Detect which cell encompasses the target text, then output its [x, y] center coordinate. 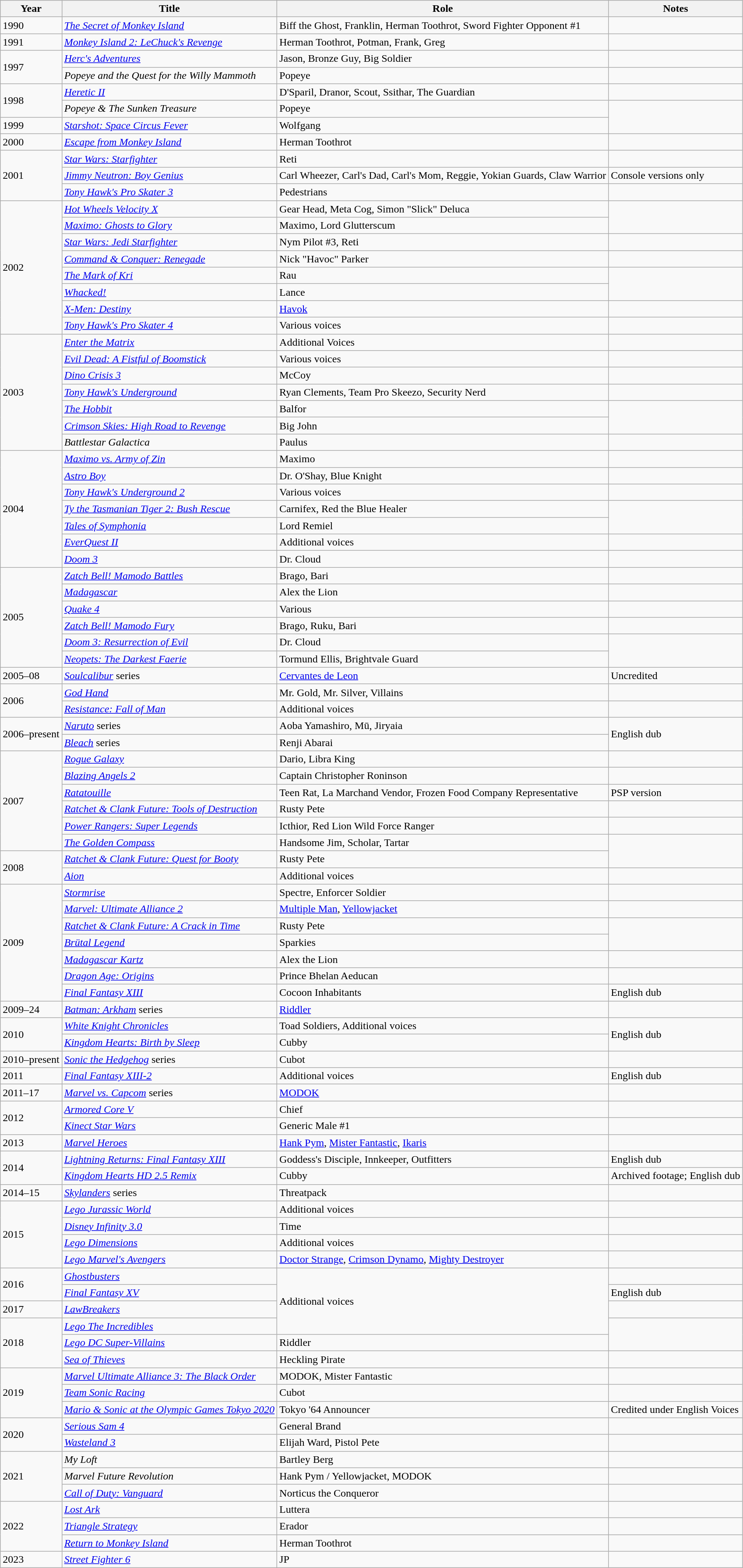
2020 [31, 1434]
Console versions only [676, 175]
Handsome Jim, Scholar, Tartar [443, 842]
Lego The Incredibles [169, 1326]
1997 [31, 67]
Rau [443, 276]
Doom 3 [169, 559]
2023 [31, 1560]
Time [443, 1226]
Dr. O'Shay, Blue Knight [443, 475]
Carl Wheezer, Carl's Dad, Carl's Mom, Reggie, Yokian Guards, Claw Warrior [443, 175]
MODOK, Mister Fantastic [443, 1376]
Command & Conquer: Renegade [169, 259]
Sparkies [443, 942]
Evil Dead: A Fistful of Boomstick [169, 359]
Aion [169, 876]
The Secret of Monkey Island [169, 25]
Jimmy Neutron: Boy Genius [169, 175]
Starshot: Space Circus Fever [169, 125]
1998 [31, 100]
Hank Pym / Yellowjacket, MODOK [443, 1476]
PSP version [676, 793]
Various [443, 609]
Nym Pilot #3, Reti [443, 242]
2016 [31, 1285]
Lego Jurassic World [169, 1209]
Role [443, 9]
Erador [443, 1526]
Resistance: Fall of Man [169, 709]
Multiple Man, Yellowjacket [443, 909]
The Mark of Kri [169, 276]
Teen Rat, La Marchand Vendor, Frozen Food Company Representative [443, 793]
2013 [31, 1143]
The Hobbit [169, 409]
2019 [31, 1393]
2006–present [31, 734]
Paulus [443, 442]
Star Wars: Jedi Starfighter [169, 242]
Carnifex, Red the Blue Healer [443, 509]
Kingdom Hearts HD 2.5 Remix [169, 1176]
2021 [31, 1476]
Wolfgang [443, 125]
Astro Boy [169, 475]
Renji Abarai [443, 743]
Dino Crisis 3 [169, 375]
Tony Hawk's Underground 2 [169, 492]
2007 [31, 801]
Ratchet & Clank Future: Tools of Destruction [169, 809]
Skylanders series [169, 1193]
Popeye & The Sunken Treasure [169, 109]
God Hand [169, 692]
Herman Toothrot, Potman, Frank, Greg [443, 42]
Goddess's Disciple, Innkeeper, Outfitters [443, 1159]
Quake 4 [169, 609]
EverQuest II [169, 542]
MODOK [443, 1093]
General Brand [443, 1426]
Year [31, 9]
Power Rangers: Super Legends [169, 826]
2010 [31, 1034]
Elijah Ward, Pistol Pete [443, 1443]
Triangle Strategy [169, 1526]
Heretic II [169, 92]
Norticus the Conqueror [443, 1493]
Return to Monkey Island [169, 1543]
Mr. Gold, Mr. Silver, Villains [443, 692]
1991 [31, 42]
2009–24 [31, 1009]
2011 [31, 1076]
2002 [31, 267]
Team Sonic Racing [169, 1393]
Jason, Bronze Guy, Big Soldier [443, 59]
Havok [443, 309]
D'Sparil, Dranor, Scout, Ssithar, The Guardian [443, 92]
Chief [443, 1109]
Icthior, Red Lion Wild Force Ranger [443, 826]
2017 [31, 1310]
Madagascar [169, 592]
Pedestrians [443, 192]
Ryan Clements, Team Pro Skeezo, Security Nerd [443, 392]
Lego DC Super-Villains [169, 1343]
Kingdom Hearts: Birth by Sleep [169, 1043]
2022 [31, 1526]
Escape from Monkey Island [169, 142]
2006 [31, 701]
Marvel Future Revolution [169, 1476]
Toad Soldiers, Additional voices [443, 1026]
2000 [31, 142]
Battlestar Galactica [169, 442]
2008 [31, 867]
Dragon Age: Origins [169, 976]
Sonic the Hedgehog series [169, 1059]
Monkey Island 2: LeChuck's Revenge [169, 42]
Crimson Skies: High Road to Revenge [169, 425]
Tony Hawk's Pro Skater 4 [169, 326]
2003 [31, 392]
Title [169, 9]
Generic Male #1 [443, 1126]
Tony Hawk's Pro Skater 3 [169, 192]
Lego Dimensions [169, 1242]
Neopets: The Darkest Faerie [169, 659]
Cervantes de Leon [443, 676]
2010–present [31, 1059]
Final Fantasy XIII [169, 992]
Hot Wheels Velocity X [169, 209]
2005–08 [31, 676]
Doctor Strange, Crimson Dynamo, Mighty Destroyer [443, 1259]
2014 [31, 1168]
Bartley Berg [443, 1459]
Brütal Legend [169, 942]
My Loft [169, 1459]
Heckling Pirate [443, 1359]
Biff the Ghost, Franklin, Herman Toothrot, Sword Fighter Opponent #1 [443, 25]
Marvel vs. Capcom series [169, 1093]
Captain Christopher Roninson [443, 776]
Maximo vs. Army of Zin [169, 459]
Zatch Bell! Mamodo Battles [169, 576]
Maximo [443, 459]
Marvel Ultimate Alliance 3: The Black Order [169, 1376]
Sea of Thieves [169, 1359]
2015 [31, 1234]
Batman: Arkham series [169, 1009]
Brago, Bari [443, 576]
Enter the Matrix [169, 342]
LawBreakers [169, 1310]
2009 [31, 942]
White Knight Chronicles [169, 1026]
2001 [31, 175]
Dario, Libra King [443, 759]
2012 [31, 1118]
Threatpack [443, 1193]
Bleach series [169, 743]
Spectre, Enforcer Soldier [443, 892]
Disney Infinity 3.0 [169, 1226]
Soulcalibur series [169, 676]
Brago, Ruku, Bari [443, 626]
Lance [443, 292]
Uncredited [676, 676]
Madagascar Kartz [169, 959]
Gear Head, Meta Cog, Simon "Slick" Deluca [443, 209]
McCoy [443, 375]
Tormund Ellis, Brightvale Guard [443, 659]
Maximo, Lord Glutterscum [443, 226]
Marvel Heroes [169, 1143]
Stormrise [169, 892]
Balfor [443, 409]
Tony Hawk's Underground [169, 392]
Herc's Adventures [169, 59]
Big John [443, 425]
Reti [443, 159]
Lego Marvel's Avengers [169, 1259]
Tokyo '64 Announcer [443, 1409]
Armored Core V [169, 1109]
Final Fantasy XV [169, 1293]
Ratatouille [169, 793]
Cocoon Inhabitants [443, 992]
Street Fighter 6 [169, 1560]
Doom 3: Resurrection of Evil [169, 642]
Lightning Returns: Final Fantasy XIII [169, 1159]
Call of Duty: Vanguard [169, 1493]
Wasteland 3 [169, 1443]
Notes [676, 9]
Additional Voices [443, 342]
1999 [31, 125]
Luttera [443, 1509]
Lord Remiel [443, 526]
Archived footage; English dub [676, 1176]
Hank Pym, Mister Fantastic, Ikaris [443, 1143]
Marvel: Ultimate Alliance 2 [169, 909]
Prince Bhelan Aeducan [443, 976]
JP [443, 1560]
2004 [31, 509]
X-Men: Destiny [169, 309]
2018 [31, 1343]
Ratchet & Clank Future: A Crack in Time [169, 926]
Maximo: Ghosts to Glory [169, 226]
Naruto series [169, 726]
Ratchet & Clank Future: Quest for Booty [169, 859]
Ghostbusters [169, 1276]
2005 [31, 617]
Rogue Galaxy [169, 759]
Lost Ark [169, 1509]
Serious Sam 4 [169, 1426]
Zatch Bell! Mamodo Fury [169, 626]
Ty the Tasmanian Tiger 2: Bush Rescue [169, 509]
Kinect Star Wars [169, 1126]
Tales of Symphonia [169, 526]
The Golden Compass [169, 842]
Credited under English Voices [676, 1409]
Star Wars: Starfighter [169, 159]
Final Fantasy XIII-2 [169, 1076]
Whacked! [169, 292]
Aoba Yamashiro, Mū, Jiryaia [443, 726]
1990 [31, 25]
Blazing Angels 2 [169, 776]
2011–17 [31, 1093]
2014–15 [31, 1193]
Nick "Havoc" Parker [443, 259]
Mario & Sonic at the Olympic Games Tokyo 2020 [169, 1409]
Popeye and the Quest for the Willy Mammoth [169, 75]
